From the cell containing the given text, extract its center point as (X, Y) coordinate. 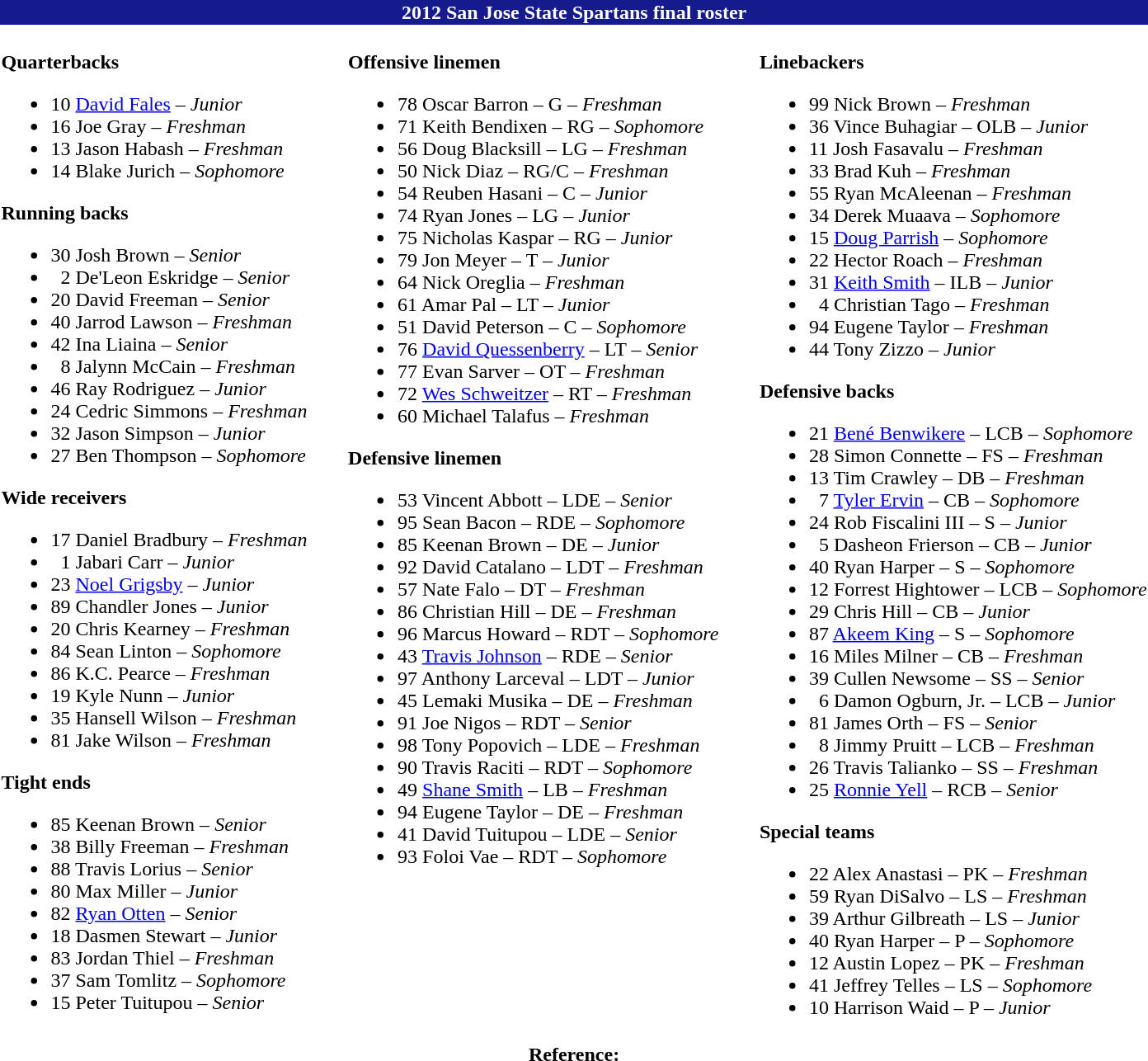
2012 San Jose State Spartans final roster (574, 12)
